From the cell containing the given text, extract its center point as [x, y] coordinate. 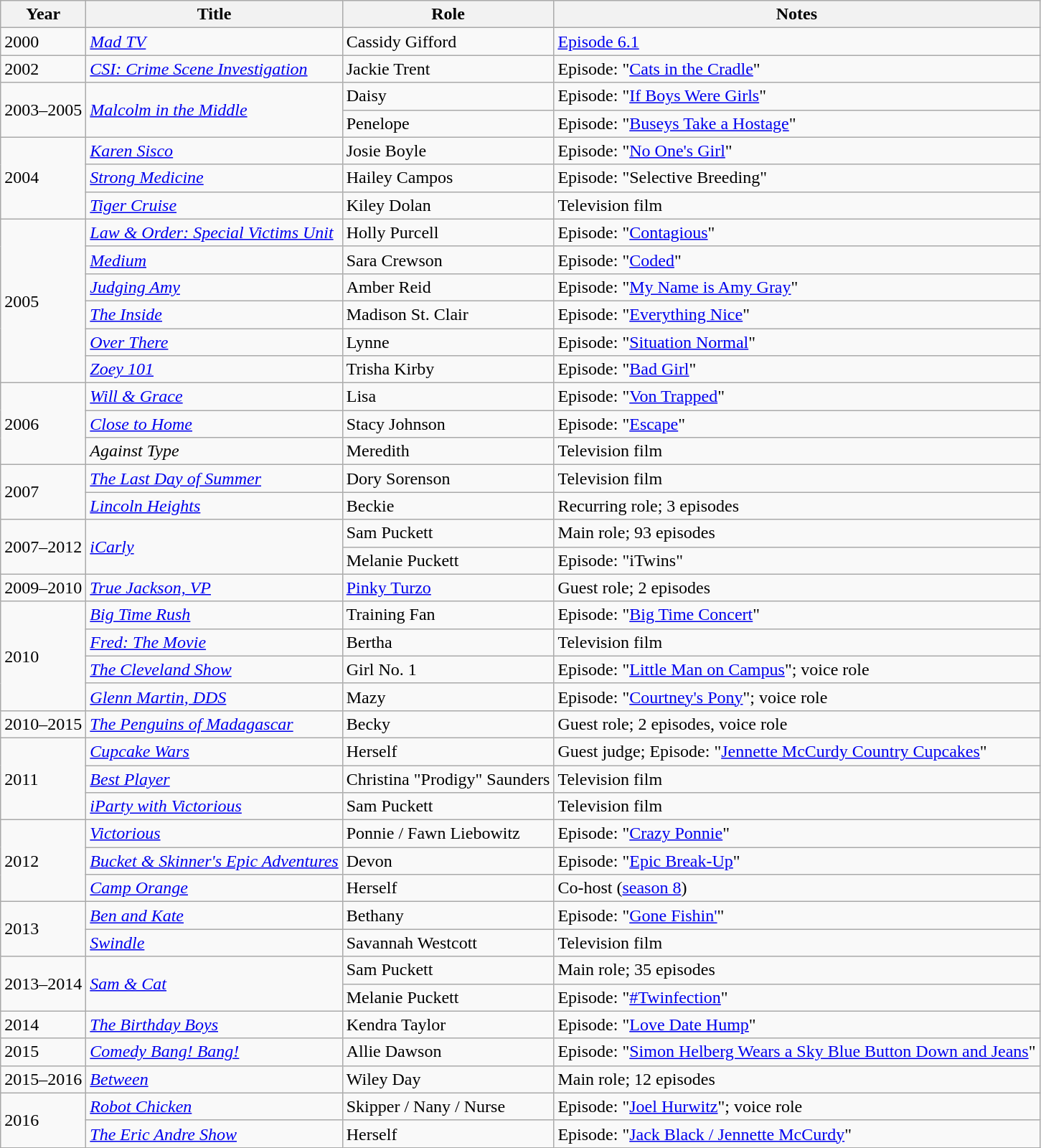
2000 [43, 42]
Episode: "Von Trapped" [796, 397]
Judging Amy [214, 287]
Episode: "Courtney's Pony"; voice role [796, 697]
Year [43, 14]
Penelope [448, 123]
Becky [448, 724]
2010 [43, 656]
Glenn Martin, DDS [214, 697]
Karen Sisco [214, 151]
Beckie [448, 506]
True Jackson, VP [214, 588]
The Last Day of Summer [214, 479]
Episode: "No One's Girl" [796, 151]
2011 [43, 778]
iParty with Victorious [214, 806]
Episode: "If Boys Were Girls" [796, 96]
Main role; 12 episodes [796, 1079]
Close to Home [214, 424]
Role [448, 14]
Zoey 101 [214, 370]
Girl No. 1 [448, 669]
Episode: "Cats in the Cradle" [796, 69]
Jackie Trent [448, 69]
Fred: The Movie [214, 642]
Episode: "Coded" [796, 260]
2006 [43, 424]
Mazy [448, 697]
2014 [43, 1025]
Mad TV [214, 42]
Amber Reid [448, 287]
Medium [214, 260]
Swindle [214, 943]
Guest role; 2 episodes [796, 588]
Comedy Bang! Bang! [214, 1052]
Main role; 93 episodes [796, 533]
The Cleveland Show [214, 669]
The Birthday Boys [214, 1025]
Episode: "Crazy Ponnie" [796, 834]
Will & Grace [214, 397]
Episode: "Little Man on Campus"; voice role [796, 669]
Holly Purcell [448, 232]
Training Fan [448, 615]
Episode: "My Name is Amy Gray" [796, 287]
Episode 6.1 [796, 42]
Episode: "iTwins" [796, 560]
Episode: "Bad Girl" [796, 370]
Episode: "Big Time Concert" [796, 615]
2013–2014 [43, 984]
Dory Sorenson [448, 479]
Stacy Johnson [448, 424]
Episode: "Escape" [796, 424]
Hailey Campos [448, 178]
Over There [214, 342]
Episode: "Selective Breeding" [796, 178]
Main role; 35 episodes [796, 970]
2015 [43, 1052]
Sam & Cat [214, 984]
Lynne [448, 342]
Episode: "#Twinfection" [796, 997]
Skipper / Nany / Nurse [448, 1106]
The Penguins of Madagascar [214, 724]
Episode: "Love Date Hump" [796, 1025]
2009–2010 [43, 588]
Cupcake Wars [214, 751]
The Inside [214, 314]
Guest judge; Episode: "Jennette McCurdy Country Cupcakes" [796, 751]
Notes [796, 14]
Episode: "Epic Break-Up" [796, 861]
Between [214, 1079]
Victorious [214, 834]
Malcolm in the Middle [214, 110]
Episode: "Joel Hurwitz"; voice role [796, 1106]
Law & Order: Special Victims Unit [214, 232]
Co-host (season 8) [796, 888]
2002 [43, 69]
Episode: "Gone Fishin'" [796, 916]
Lisa [448, 397]
Recurring role; 3 episodes [796, 506]
Ben and Kate [214, 916]
Episode: "Everything Nice" [796, 314]
Strong Medicine [214, 178]
Camp Orange [214, 888]
Robot Chicken [214, 1106]
2007 [43, 492]
Bucket & Skinner's Epic Adventures [214, 861]
Episode: "Simon Helberg Wears a Sky Blue Button Down and Jeans" [796, 1052]
Madison St. Clair [448, 314]
2004 [43, 178]
Trisha Kirby [448, 370]
Episode: "Contagious" [796, 232]
Big Time Rush [214, 615]
Tiger Cruise [214, 205]
Episode: "Situation Normal" [796, 342]
iCarly [214, 547]
The Eric Andre Show [214, 1134]
Lincoln Heights [214, 506]
2012 [43, 861]
2007–2012 [43, 547]
Josie Boyle [448, 151]
Cassidy Gifford [448, 42]
2010–2015 [43, 724]
Bertha [448, 642]
Bethany [448, 916]
Against Type [214, 451]
Sara Crewson [448, 260]
Best Player [214, 778]
Kendra Taylor [448, 1025]
2003–2005 [43, 110]
Ponnie / Fawn Liebowitz [448, 834]
2015–2016 [43, 1079]
Kiley Dolan [448, 205]
Allie Dawson [448, 1052]
2005 [43, 301]
Title [214, 14]
Wiley Day [448, 1079]
2016 [43, 1120]
Christina "Prodigy" Saunders [448, 778]
Meredith [448, 451]
Episode: "Jack Black / Jennette McCurdy" [796, 1134]
CSI: Crime Scene Investigation [214, 69]
Devon [448, 861]
Daisy [448, 96]
Episode: "Buseys Take a Hostage" [796, 123]
Savannah Westcott [448, 943]
2013 [43, 929]
Pinky Turzo [448, 588]
Guest role; 2 episodes, voice role [796, 724]
